Return (X, Y) of the center of cell containing provided text 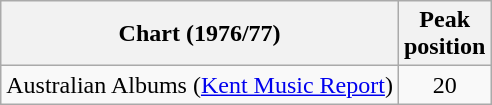
20 (444, 85)
Australian Albums (Kent Music Report) (200, 85)
Chart (1976/77) (200, 34)
Peakposition (444, 34)
